Locate the cell with the specified text and output its (X, Y) center coordinate. 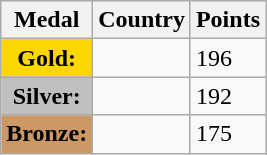
Medal (47, 20)
196 (228, 58)
Bronze: (47, 134)
Country (142, 20)
Gold: (47, 58)
Silver: (47, 96)
Points (228, 20)
175 (228, 134)
192 (228, 96)
